Return [x, y] of the center of cell containing provided text 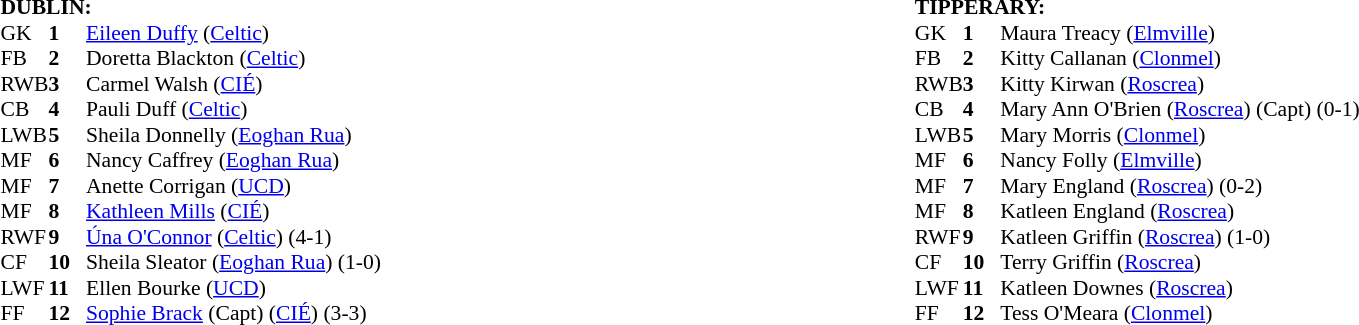
Kathleen Mills (CIÉ) [234, 211]
Ellen Bourke (UCD) [234, 288]
Katleen Downes (Roscrea) [1180, 288]
Mary England (Roscrea) (0-2) [1180, 186]
Katleen England (Roscrea) [1180, 211]
Sheila Donnelly (Eoghan Rua) [234, 135]
Nancy Caffrey (Eoghan Rua) [234, 161]
Anette Corrigan (UCD) [234, 186]
Terry Griffin (Roscrea) [1180, 263]
Nancy Folly (Elmville) [1180, 161]
Mary Morris (Clonmel) [1180, 135]
Doretta Blackton (Celtic) [234, 59]
Carmel Walsh (CIÉ) [234, 84]
Mary Ann O'Brien (Roscrea) (Capt) (0-1) [1180, 109]
Pauli Duff (Celtic) [234, 109]
Katleen Griffin (Roscrea) (1-0) [1180, 237]
Eileen Duffy (Celtic) [234, 33]
Kitty Callanan (Clonmel) [1180, 59]
Sheila Sleator (Eoghan Rua) (1-0) [234, 263]
Maura Treacy (Elmville) [1180, 33]
Úna O'Connor (Celtic) (4-1) [234, 237]
Kitty Kirwan (Roscrea) [1180, 84]
